Locate the cell with the specified text and output its [x, y] center coordinate. 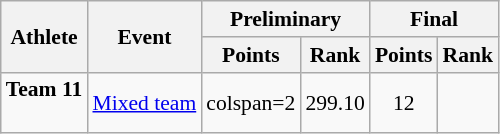
Event [144, 36]
Final [434, 19]
Mixed team [144, 102]
12 [404, 102]
Team 11 [44, 102]
Preliminary [286, 19]
colspan=2 [250, 102]
Athlete [44, 36]
299.10 [334, 102]
